Provide the (x, y) coordinate of the cell's center where the given text is located.  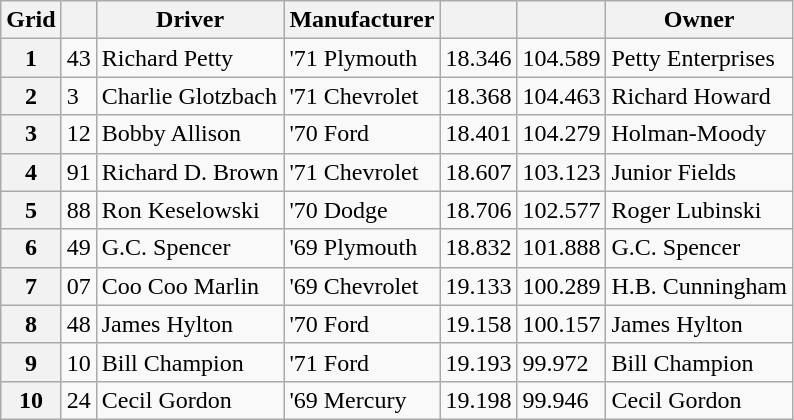
2 (31, 96)
100.289 (562, 286)
1 (31, 58)
Driver (190, 20)
Manufacturer (362, 20)
4 (31, 172)
48 (78, 324)
18.706 (478, 210)
H.B. Cunningham (699, 286)
104.463 (562, 96)
Charlie Glotzbach (190, 96)
Coo Coo Marlin (190, 286)
18.607 (478, 172)
8 (31, 324)
19.158 (478, 324)
104.279 (562, 134)
Roger Lubinski (699, 210)
18.368 (478, 96)
91 (78, 172)
99.946 (562, 400)
5 (31, 210)
88 (78, 210)
Richard Petty (190, 58)
18.346 (478, 58)
'70 Dodge (362, 210)
Petty Enterprises (699, 58)
101.888 (562, 248)
'69 Chevrolet (362, 286)
9 (31, 362)
104.589 (562, 58)
102.577 (562, 210)
12 (78, 134)
6 (31, 248)
Richard D. Brown (190, 172)
43 (78, 58)
Owner (699, 20)
7 (31, 286)
49 (78, 248)
18.401 (478, 134)
100.157 (562, 324)
Bobby Allison (190, 134)
'69 Plymouth (362, 248)
Ron Keselowski (190, 210)
19.193 (478, 362)
'71 Plymouth (362, 58)
07 (78, 286)
18.832 (478, 248)
Holman-Moody (699, 134)
24 (78, 400)
19.198 (478, 400)
Richard Howard (699, 96)
19.133 (478, 286)
Grid (31, 20)
103.123 (562, 172)
99.972 (562, 362)
'71 Ford (362, 362)
Junior Fields (699, 172)
'69 Mercury (362, 400)
